Locate the cell with the specified text and output its (x, y) center coordinate. 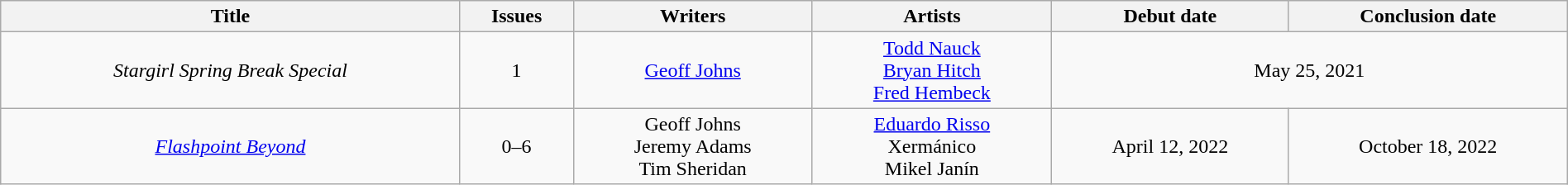
Conclusion date (1427, 17)
Todd NauckBryan HitchFred Hembeck (931, 70)
Eduardo RissoXermánicoMikel Janín (931, 146)
Artists (931, 17)
Issues (516, 17)
May 25, 2021 (1309, 70)
0–6 (516, 146)
Flashpoint Beyond (230, 146)
1 (516, 70)
Title (230, 17)
April 12, 2022 (1169, 146)
Geoff Johns (693, 70)
October 18, 2022 (1427, 146)
Geoff JohnsJeremy AdamsTim Sheridan (693, 146)
Writers (693, 17)
Stargirl Spring Break Special (230, 70)
Debut date (1169, 17)
